Output the [X, Y] coordinate of the center of the cell containing the given text.  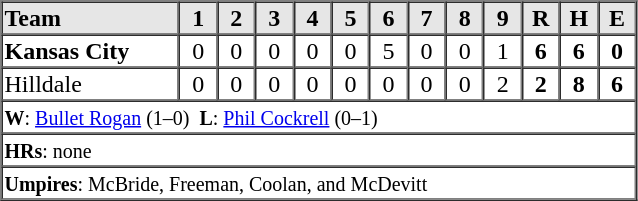
Team [91, 18]
E [617, 18]
9 [503, 18]
R [541, 18]
Umpires: McBride, Freeman, Coolan, and McDevitt [319, 182]
Hilldale [91, 84]
W: Bullet Rogan (1–0) L: Phil Cockrell (0–1) [319, 116]
3 [274, 18]
4 [312, 18]
H [579, 18]
7 [427, 18]
HRs: none [319, 150]
Kansas City [91, 50]
